Identify which cell holds the provided text, then report its [x, y] central coordinate. 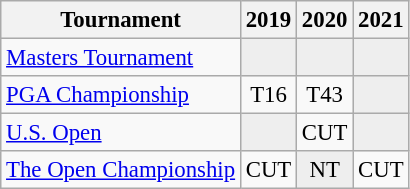
Tournament [121, 20]
The Open Championship [121, 170]
2021 [381, 20]
Masters Tournament [121, 58]
2019 [268, 20]
T43 [325, 95]
U.S. Open [121, 133]
NT [325, 170]
PGA Championship [121, 95]
2020 [325, 20]
T16 [268, 95]
